Detect which cell encompasses the target text, then output its (X, Y) center coordinate. 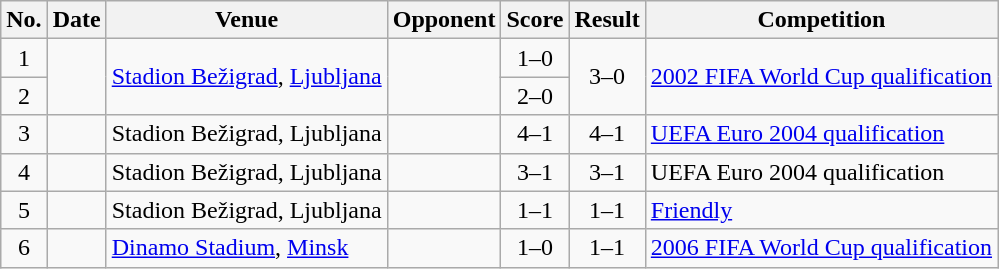
5 (24, 210)
Score (535, 20)
2 (24, 96)
2–0 (535, 96)
Date (76, 20)
4 (24, 172)
Competition (821, 20)
No. (24, 20)
3 (24, 134)
3–0 (607, 77)
Venue (246, 20)
Opponent (444, 20)
1 (24, 58)
Friendly (821, 210)
Result (607, 20)
6 (24, 248)
2002 FIFA World Cup qualification (821, 77)
2006 FIFA World Cup qualification (821, 248)
Dinamo Stadium, Minsk (246, 248)
